Locate the cell with the specified text and output its [x, y] center coordinate. 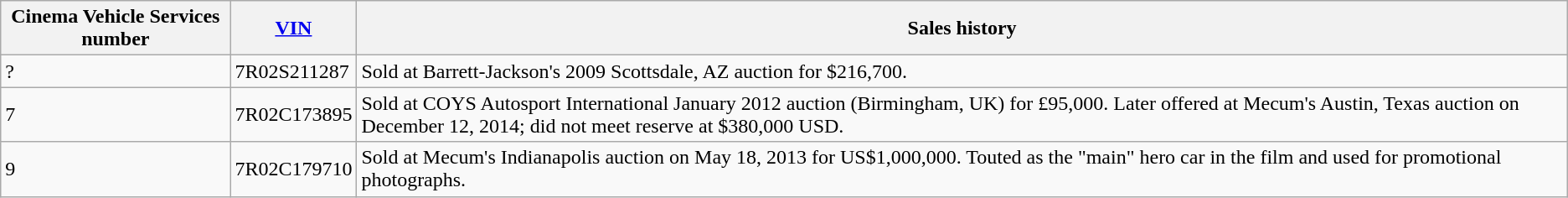
7R02C173895 [293, 114]
Sold at Barrett-Jackson's 2009 Scottsdale, AZ auction for $216,700. [962, 71]
Sales history [962, 29]
7R02S211287 [293, 71]
7 [116, 114]
9 [116, 169]
VIN [293, 29]
7R02C179710 [293, 169]
Cinema Vehicle Services number [116, 29]
? [116, 71]
